Detect which cell encompasses the target text, then output its [X, Y] center coordinate. 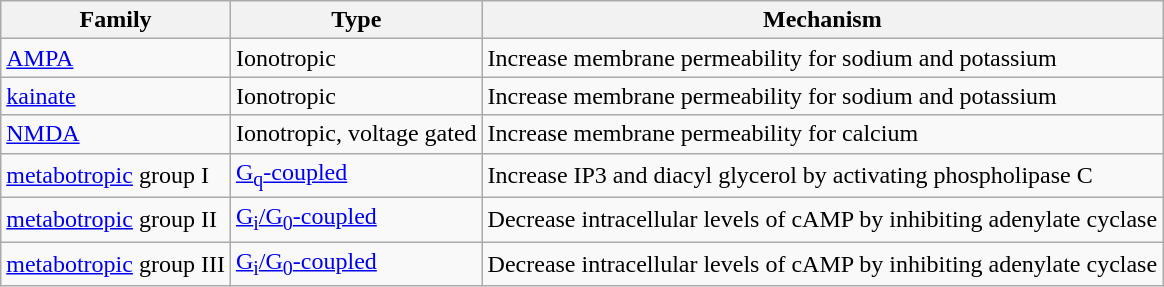
Family [116, 20]
Type [356, 20]
NMDA [116, 134]
AMPA [116, 58]
Ionotropic, voltage gated [356, 134]
Gq-coupled [356, 175]
Increase IP3 and diacyl glycerol by activating phospholipase C [822, 175]
Increase membrane permeability for calcium [822, 134]
Mechanism [822, 20]
metabotropic group II [116, 219]
kainate [116, 96]
metabotropic group I [116, 175]
metabotropic group III [116, 264]
